Capture the cell that displays the provided text and extract its [X, Y] central coordinate. 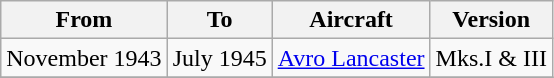
To [220, 20]
Aircraft [351, 20]
Version [491, 20]
July 1945 [220, 58]
Avro Lancaster [351, 58]
From [84, 20]
November 1943 [84, 58]
Mks.I & III [491, 58]
